For the text-containing cell, return its midpoint in (x, y) coordinate format. 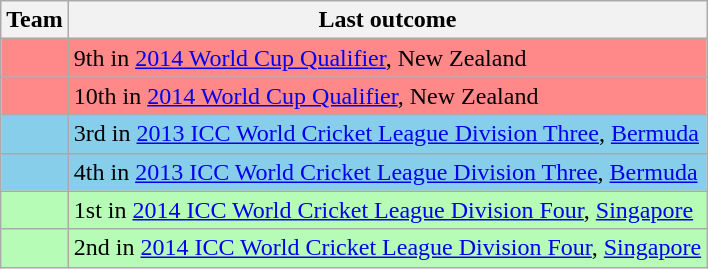
4th in 2013 ICC World Cricket League Division Three, Bermuda (387, 172)
Team (35, 20)
1st in 2014 ICC World Cricket League Division Four, Singapore (387, 210)
9th in 2014 World Cup Qualifier, New Zealand (387, 58)
Last outcome (387, 20)
10th in 2014 World Cup Qualifier, New Zealand (387, 96)
2nd in 2014 ICC World Cricket League Division Four, Singapore (387, 248)
3rd in 2013 ICC World Cricket League Division Three, Bermuda (387, 134)
